Provide the (X, Y) coordinate of the cell's center where the given text is located.  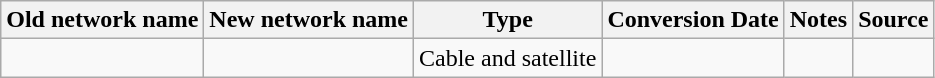
New network name (309, 20)
Type (508, 20)
Cable and satellite (508, 58)
Conversion Date (693, 20)
Source (894, 20)
Notes (818, 20)
Old network name (102, 20)
